Detect which cell encompasses the target text, then output its [x, y] center coordinate. 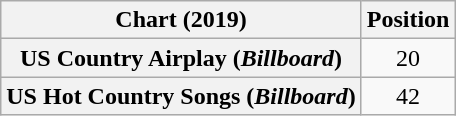
Chart (2019) [181, 20]
US Hot Country Songs (Billboard) [181, 96]
20 [408, 58]
Position [408, 20]
US Country Airplay (Billboard) [181, 58]
42 [408, 96]
